Pinpoint the cell where the given text exists, returning its (x, y) midpoint coordinate. 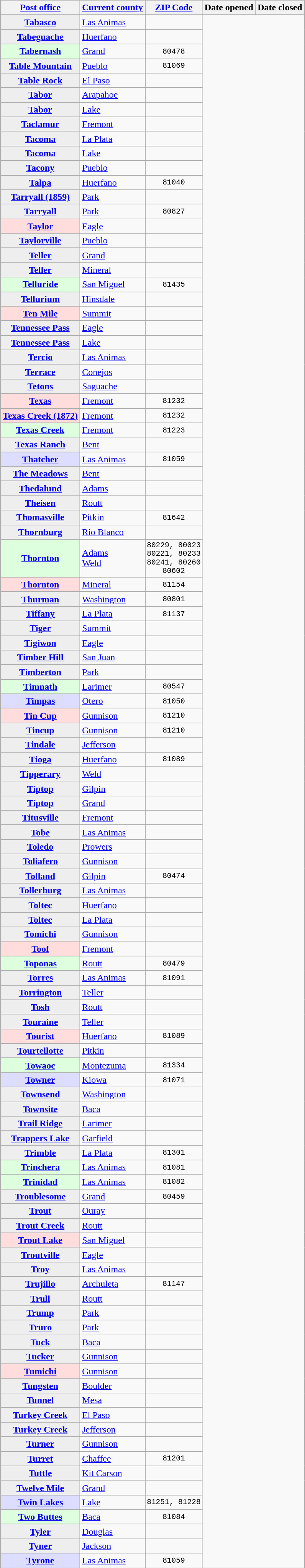
Townsite (41, 1109)
Thatcher (41, 459)
Texas Creek (41, 430)
Troublesome (41, 1196)
Tourist (41, 1036)
81084 (174, 1517)
Trimble (41, 1153)
Tacony (41, 168)
Turret (41, 1459)
81435 (174, 284)
80827 (174, 212)
Chaffee (113, 1459)
Tosh (41, 1007)
Ten Mile (41, 313)
81081 (174, 1167)
Trujillo (41, 1284)
Weld (113, 774)
Douglas (113, 1531)
Adams (113, 488)
AdamsWeld (113, 558)
Trinchera (41, 1167)
81301 (174, 1153)
Tuttle (41, 1473)
Texas Ranch (41, 445)
Tellurium (41, 299)
81050 (174, 701)
Trinidad (41, 1182)
Torres (41, 978)
Tincup (41, 730)
Towner (41, 1080)
Mesa (113, 1400)
Tiger (41, 628)
Taylor (41, 226)
Tyler (41, 1531)
81642 (174, 517)
81071 (174, 1080)
Timnath (41, 687)
Twelve Mile (41, 1488)
Tabeguache (41, 37)
Kit Carson (113, 1473)
Thornburg (41, 532)
Prowers (113, 847)
Two Buttes (41, 1517)
Date opened (229, 8)
The Meadows (41, 474)
Conejos (113, 372)
Tetons (41, 386)
Rio Blanco (113, 532)
Thurman (41, 599)
80459 (174, 1196)
Trappers Lake (41, 1138)
Tipperary (41, 774)
81154 (174, 584)
Torrington (41, 992)
Archuleta (113, 1284)
Tolland (41, 876)
Kiowa (113, 1080)
Troutville (41, 1255)
Trull (41, 1298)
81040 (174, 183)
Tyner (41, 1546)
Texas (41, 401)
Tarryall (1859) (41, 197)
81082 (174, 1182)
Troy (41, 1269)
Tarryall (41, 212)
Trout (41, 1211)
Terrace (41, 372)
80474 (174, 876)
Garfield (113, 1138)
Telluride (41, 284)
81147 (174, 1284)
Townsend (41, 1095)
81069 (174, 66)
Tioga (41, 759)
Truro (41, 1328)
Jackson (113, 1546)
Tomichi (41, 934)
Toponas (41, 963)
Turner (41, 1444)
Toof (41, 949)
Thomasville (41, 517)
Talpa (41, 183)
Arapahoe (113, 95)
Touraine (41, 1021)
Theisen (41, 503)
80478 (174, 51)
81334 (174, 1065)
Tuck (41, 1342)
Tiffany (41, 613)
80229, 8002380221, 8023380241, 8026080602 (174, 558)
Table Rock (41, 80)
80547 (174, 687)
80801 (174, 599)
81223 (174, 430)
Tunnel (41, 1400)
San Juan (113, 658)
Toledo (41, 847)
Thedalund (41, 488)
Twin Lakes (41, 1502)
Timber Hill (41, 658)
Toliafero (41, 862)
Montezuma (113, 1065)
Tercio (41, 357)
Trout Creek (41, 1225)
Tungsten (41, 1386)
Tabasco (41, 22)
Boulder (113, 1386)
Tabernash (41, 51)
Otero (113, 701)
Taylorville (41, 241)
Titusville (41, 817)
Current county (113, 8)
Tigiwon (41, 643)
Timberton (41, 672)
Tourtellotte (41, 1051)
Trail Ridge (41, 1124)
Table Mountain (41, 66)
Tindale (41, 745)
81137 (174, 613)
Tollerburg (41, 891)
ZIP Code (174, 8)
Post office (41, 8)
Trump (41, 1313)
Towaoc (41, 1065)
Timpas (41, 701)
Trout Lake (41, 1240)
Tin Cup (41, 716)
81091 (174, 978)
Hinsdale (113, 299)
Saguache (113, 386)
Date closed (280, 8)
Taclamur (41, 124)
Tucker (41, 1357)
Tyrone (41, 1561)
Ouray (113, 1211)
80479 (174, 963)
81251, 81228 (174, 1502)
Texas Creek (1872) (41, 415)
81201 (174, 1459)
Tobe (41, 832)
Tumichi (41, 1371)
